Extract the (x, y) coordinate from the center of the cell holding the provided text.  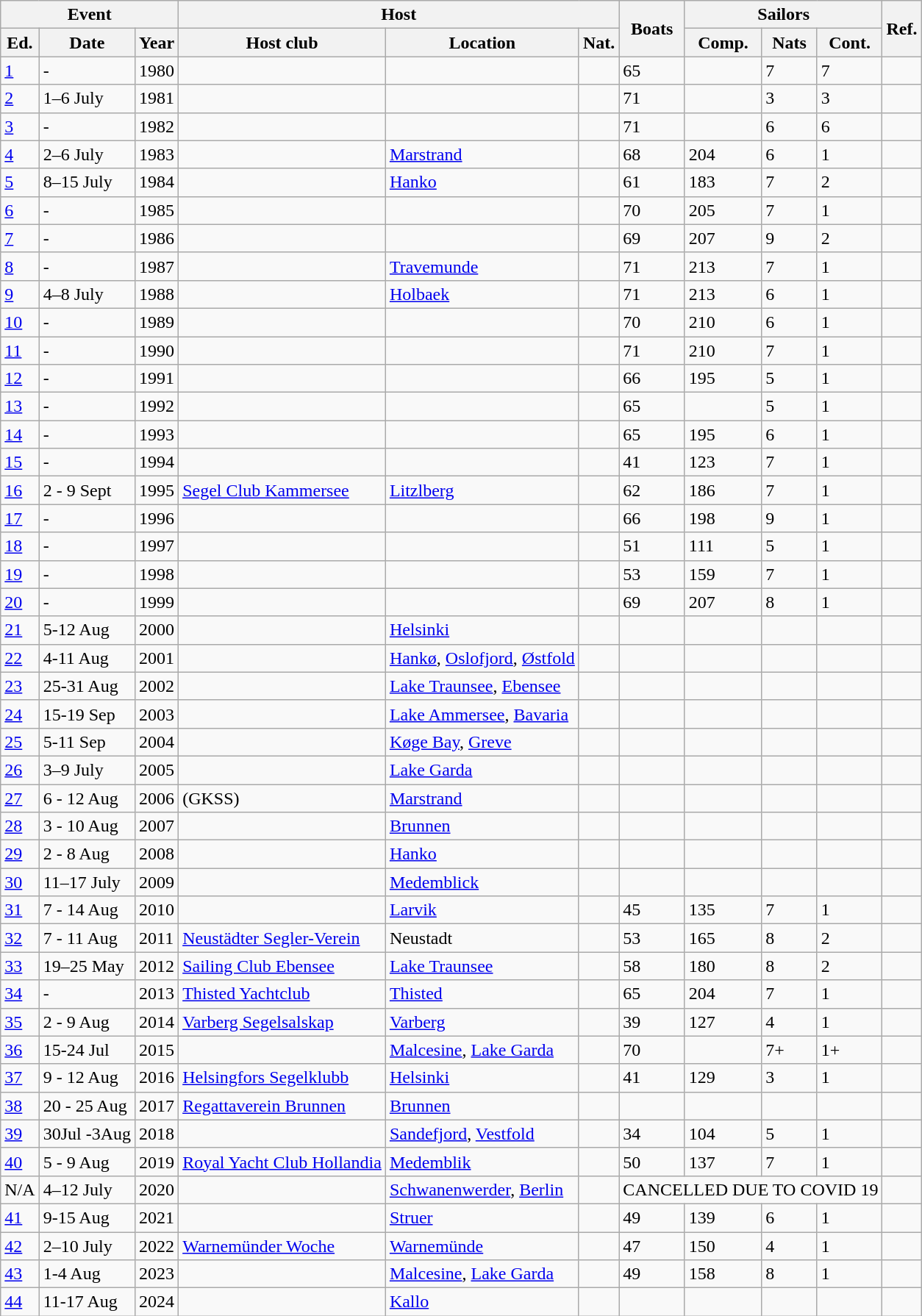
2011 (157, 938)
1988 (157, 294)
2016 (157, 1078)
11-17 Aug (87, 1302)
37 (20, 1078)
CANCELLED DUE TO COVID 19 (751, 1190)
2005 (157, 770)
1989 (157, 322)
Lake Traunsee (482, 966)
135 (723, 910)
2006 (157, 798)
(GKSS) (282, 798)
1995 (157, 490)
Boats (652, 29)
68 (652, 154)
15-19 Sep (87, 714)
23 (20, 686)
7 - 11 Aug (87, 938)
2013 (157, 994)
Date (87, 43)
123 (723, 462)
Nats (790, 43)
180 (723, 966)
198 (723, 518)
1999 (157, 602)
2007 (157, 826)
26 (20, 770)
19 (20, 574)
11 (20, 351)
29 (20, 854)
50 (652, 1162)
1985 (157, 210)
Regattaverein Brunnen (282, 1106)
36 (20, 1050)
165 (723, 938)
17 (20, 518)
Travemunde (482, 266)
32 (20, 938)
2014 (157, 1022)
1991 (157, 379)
20 - 25 Aug (87, 1106)
2023 (157, 1274)
2–6 July (87, 154)
2020 (157, 1190)
38 (20, 1106)
43 (20, 1274)
Lake Traunsee, Ebensee (482, 686)
Location (482, 43)
45 (652, 910)
Struer (482, 1217)
15-24 Jul (87, 1050)
30Jul -3Aug (87, 1134)
137 (723, 1162)
2 - 8 Aug (87, 854)
10 (20, 322)
Event (90, 15)
2001 (157, 658)
Year (157, 43)
33 (20, 966)
2000 (157, 630)
11–17 July (87, 882)
Neustädter Segler-Verein (282, 938)
35 (20, 1022)
44 (20, 1302)
7+ (790, 1050)
129 (723, 1078)
31 (20, 910)
58 (652, 966)
Host (399, 15)
62 (652, 490)
30 (20, 882)
2 - 9 Sept (87, 490)
N/A (20, 1190)
159 (723, 574)
2003 (157, 714)
1998 (157, 574)
12 (20, 379)
2024 (157, 1302)
2022 (157, 1246)
Royal Yacht Club Hollandia (282, 1162)
40 (20, 1162)
Sandefjord, Vestfold (482, 1134)
1996 (157, 518)
Holbaek (482, 294)
2002 (157, 686)
2017 (157, 1106)
4-11 Aug (87, 658)
1992 (157, 407)
5-12 Aug (87, 630)
Sailors (784, 15)
2019 (157, 1162)
1980 (157, 71)
1987 (157, 266)
3–9 July (87, 770)
5 - 9 Aug (87, 1162)
Warnemünde (482, 1246)
Host club (282, 43)
18 (20, 546)
2021 (157, 1217)
1986 (157, 238)
25 (20, 742)
1994 (157, 462)
Køge Bay, Greve (482, 742)
15 (20, 462)
Ref. (901, 29)
8–15 July (87, 182)
Lake Ammersee, Bavaria (482, 714)
Litzlberg (482, 490)
Cont. (850, 43)
1990 (157, 351)
2012 (157, 966)
19–25 May (87, 966)
42 (20, 1246)
13 (20, 407)
3 - 10 Aug (87, 826)
1982 (157, 126)
20 (20, 602)
1983 (157, 154)
2–10 July (87, 1246)
Ed. (20, 43)
Helsingfors Segelklubb (282, 1078)
Varberg (482, 1022)
2004 (157, 742)
28 (20, 826)
Nat. (598, 43)
Medemblick (482, 882)
Lake Garda (482, 770)
25-31 Aug (87, 686)
27 (20, 798)
21 (20, 630)
2018 (157, 1134)
Neustadt (482, 938)
104 (723, 1134)
51 (652, 546)
14 (20, 435)
2 - 9 Aug (87, 1022)
2009 (157, 882)
6 - 12 Aug (87, 798)
4–8 July (87, 294)
Sailing Club Ebensee (282, 966)
16 (20, 490)
186 (723, 490)
Comp. (723, 43)
139 (723, 1217)
183 (723, 182)
2010 (157, 910)
47 (652, 1246)
61 (652, 182)
1+ (850, 1050)
9 - 12 Aug (87, 1078)
127 (723, 1022)
Warnemünder Woche (282, 1246)
1–6 July (87, 99)
Thisted (482, 994)
Segel Club Kammersee (282, 490)
2008 (157, 854)
150 (723, 1246)
Varberg Segelsalskap (282, 1022)
4–12 July (87, 1190)
22 (20, 658)
205 (723, 210)
24 (20, 714)
Hankø, Oslofjord, Østfold (482, 658)
5-11 Sep (87, 742)
1981 (157, 99)
1993 (157, 435)
1984 (157, 182)
Medemblik (482, 1162)
Thisted Yachtclub (282, 994)
9-15 Aug (87, 1217)
1-4 Aug (87, 1274)
Schwanenwerder, Berlin (482, 1190)
Larvik (482, 910)
Kallo (482, 1302)
2015 (157, 1050)
111 (723, 546)
7 - 14 Aug (87, 910)
158 (723, 1274)
1997 (157, 546)
